Search for the cell housing the specified text and yield its (x, y) center coordinate. 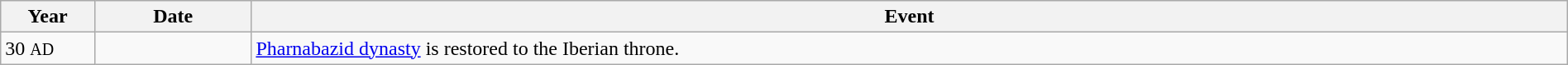
Pharnabazid dynasty is restored to the Iberian throne. (910, 48)
Date (172, 17)
30 AD (48, 48)
Event (910, 17)
Year (48, 17)
